Extract the [X, Y] coordinate from the center of the cell holding the provided text.  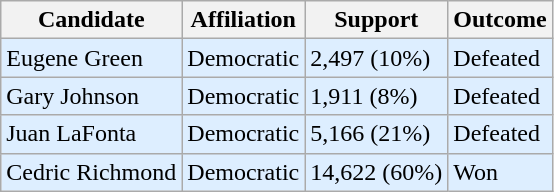
Cedric Richmond [92, 172]
Won [500, 172]
1,911 (8%) [376, 96]
5,166 (21%) [376, 134]
Juan LaFonta [92, 134]
Candidate [92, 20]
2,497 (10%) [376, 58]
14,622 (60%) [376, 172]
Outcome [500, 20]
Eugene Green [92, 58]
Support [376, 20]
Affiliation [244, 20]
Gary Johnson [92, 96]
